Determine the [x, y] coordinate at the center of the cell enclosing the given text.  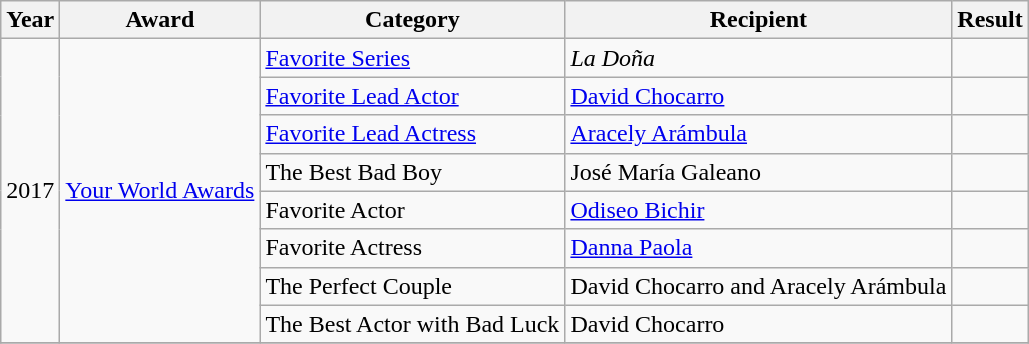
David Chocarro and Aracely Arámbula [758, 286]
Danna Paola [758, 248]
The Best Actor with Bad Luck [412, 324]
Category [412, 20]
Favorite Actor [412, 210]
Year [30, 20]
2017 [30, 191]
Favorite Series [412, 58]
Favorite Lead Actor [412, 96]
Your World Awards [160, 191]
Aracely Arámbula [758, 134]
Favorite Actress [412, 248]
Award [160, 20]
Recipient [758, 20]
The Perfect Couple [412, 286]
La Doña [758, 58]
José María Galeano [758, 172]
Odiseo Bichir [758, 210]
Result [990, 20]
The Best Bad Boy [412, 172]
Favorite Lead Actress [412, 134]
